Search for the cell housing the specified text and yield its (x, y) center coordinate. 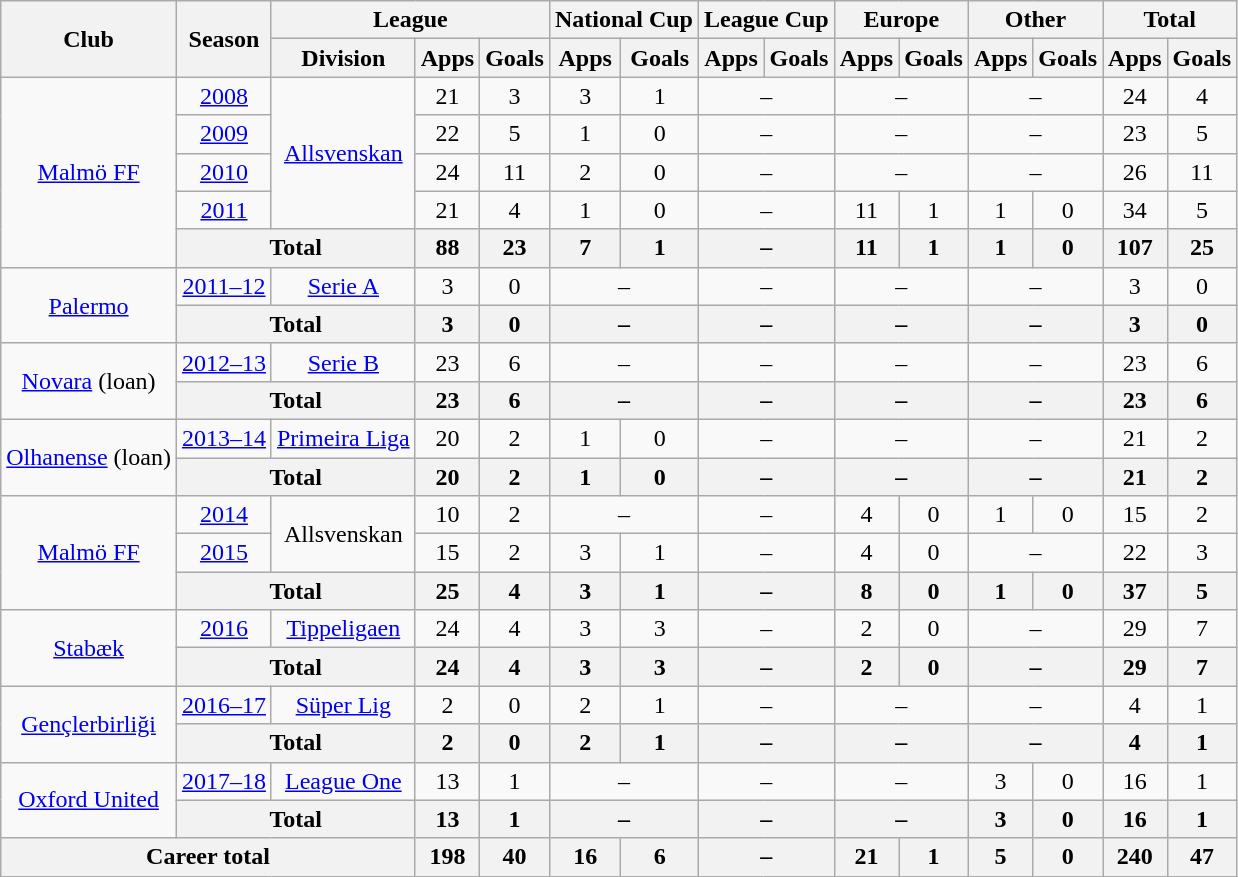
Europe (901, 20)
40 (515, 857)
240 (1135, 857)
198 (447, 857)
2011–12 (224, 286)
2014 (224, 515)
Tippeligaen (343, 629)
2017–18 (224, 781)
Gençlerbirliği (89, 724)
37 (1135, 591)
2016–17 (224, 705)
Oxford United (89, 800)
2013–14 (224, 438)
League (410, 20)
2016 (224, 629)
Süper Lig (343, 705)
Novara (loan) (89, 381)
Serie B (343, 362)
34 (1135, 210)
2008 (224, 96)
88 (447, 248)
League One (343, 781)
Palermo (89, 305)
2009 (224, 134)
107 (1135, 248)
47 (1202, 857)
2015 (224, 553)
2012–13 (224, 362)
League Cup (766, 20)
Career total (208, 857)
Season (224, 39)
Primeira Liga (343, 438)
10 (447, 515)
Club (89, 39)
Serie A (343, 286)
2010 (224, 172)
Olhanense (loan) (89, 457)
Stabæk (89, 648)
Other (1035, 20)
National Cup (624, 20)
2011 (224, 210)
Division (343, 58)
8 (866, 591)
26 (1135, 172)
